Pinpoint the cell where the given text exists, returning its (x, y) midpoint coordinate. 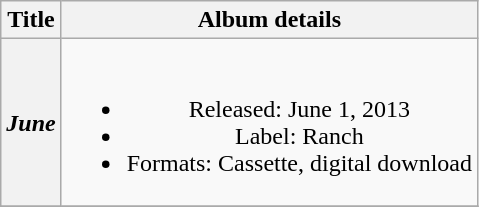
Title (31, 20)
June (31, 122)
Released: June 1, 2013Label: RanchFormats: Cassette, digital download (269, 122)
Album details (269, 20)
